Extract the [x, y] coordinate from the center of the cell holding the provided text.  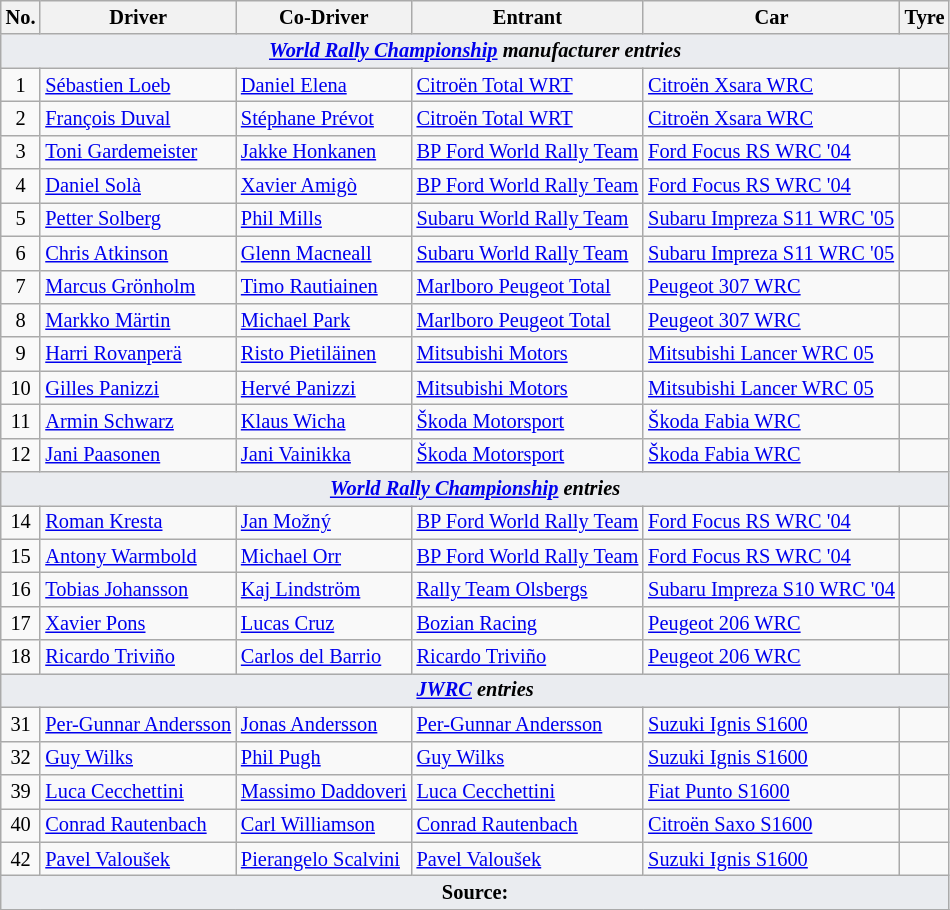
Rally Team Olsbergs [528, 589]
Phil Mills [324, 219]
Daniel Elena [324, 85]
Carl Williamson [324, 825]
Subaru Impreza S10 WRC '04 [771, 589]
18 [21, 657]
2 [21, 118]
Markko Märtin [138, 320]
Klaus Wicha [324, 421]
Marcus Grönholm [138, 287]
Co-Driver [324, 17]
Lucas Cruz [324, 623]
No. [21, 17]
15 [21, 556]
Roman Kresta [138, 522]
Tyre [925, 17]
Michael Orr [324, 556]
Source: [476, 892]
Glenn Macneall [324, 253]
Harri Rovanperä [138, 354]
11 [21, 421]
4 [21, 186]
Daniel Solà [138, 186]
39 [21, 791]
Xavier Amigò [324, 186]
Armin Schwarz [138, 421]
31 [21, 724]
Entrant [528, 17]
Chris Atkinson [138, 253]
Carlos del Barrio [324, 657]
JWRC entries [476, 690]
6 [21, 253]
40 [21, 825]
42 [21, 859]
Massimo Daddoveri [324, 791]
9 [21, 354]
Bozian Racing [528, 623]
Jonas Andersson [324, 724]
Jakke Honkanen [324, 152]
Phil Pugh [324, 758]
Timo Rautiainen [324, 287]
Pierangelo Scalvini [324, 859]
17 [21, 623]
Tobias Johansson [138, 589]
Gilles Panizzi [138, 388]
16 [21, 589]
Petter Solberg [138, 219]
Driver [138, 17]
François Duval [138, 118]
Risto Pietiläinen [324, 354]
Jan Možný [324, 522]
14 [21, 522]
Toni Gardemeister [138, 152]
3 [21, 152]
Kaj Lindström [324, 589]
World Rally Championship entries [476, 489]
Hervé Panizzi [324, 388]
Sébastien Loeb [138, 85]
5 [21, 219]
12 [21, 455]
Stéphane Prévot [324, 118]
Xavier Pons [138, 623]
Jani Paasonen [138, 455]
Jani Vainikka [324, 455]
8 [21, 320]
Antony Warmbold [138, 556]
Fiat Punto S1600 [771, 791]
32 [21, 758]
Car [771, 17]
Michael Park [324, 320]
1 [21, 85]
Citroën Saxo S1600 [771, 825]
10 [21, 388]
7 [21, 287]
World Rally Championship manufacturer entries [476, 51]
